Return (x, y) of the center of cell containing provided text 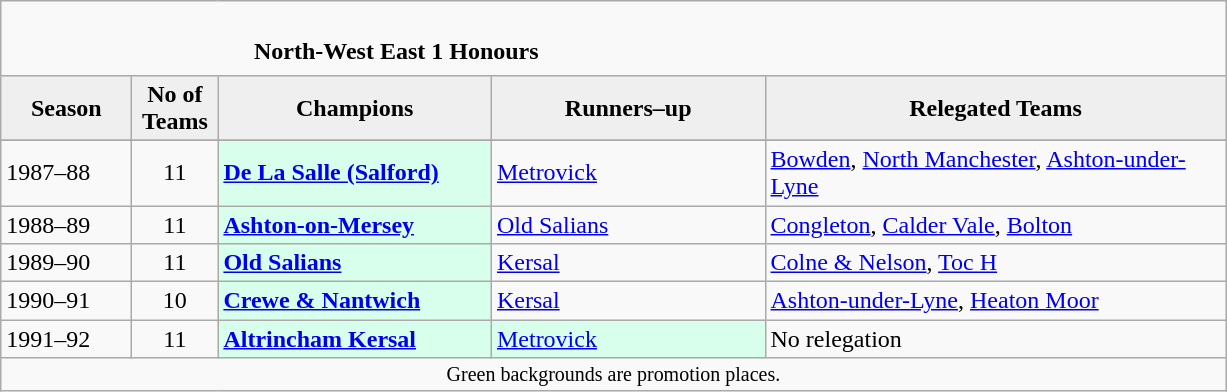
Colne & Nelson, Toc H (996, 263)
No of Teams (175, 108)
Ashton-under-Lyne, Heaton Moor (996, 301)
Champions (355, 108)
Bowden, North Manchester, Ashton-under-Lyne (996, 172)
1989–90 (66, 263)
Altrincham Kersal (355, 339)
Congleton, Calder Vale, Bolton (996, 225)
Season (66, 108)
No relegation (996, 339)
1991–92 (66, 339)
10 (175, 301)
1990–91 (66, 301)
Green backgrounds are promotion places. (614, 374)
Relegated Teams (996, 108)
Ashton-on-Mersey (355, 225)
De La Salle (Salford) (355, 172)
1987–88 (66, 172)
Crewe & Nantwich (355, 301)
Runners–up (628, 108)
1988–89 (66, 225)
